Determine the (x, y) coordinate at the center of the cell enclosing the given text.  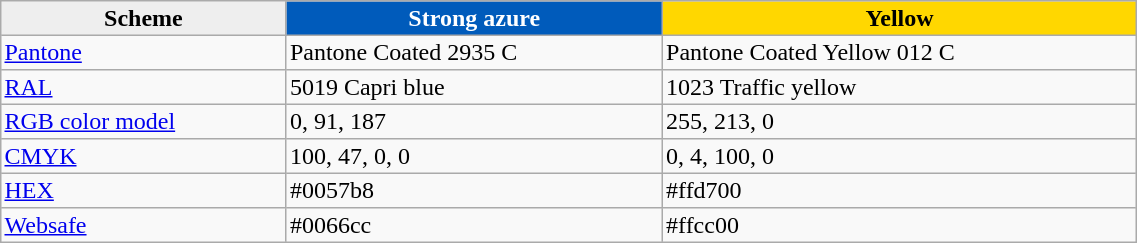
0, 4, 100, 0 (900, 156)
1023 Traffic yellow (900, 87)
Pantone (144, 52)
0, 91, 187 (474, 121)
5019 Capri blue (474, 87)
#ffcc00 (900, 225)
#0066cc (474, 225)
Scheme (144, 18)
HEX (144, 190)
#0057b8 (474, 190)
Pantone Coated Yellow 012 C (900, 52)
255, 213, 0 (900, 121)
#ffd700 (900, 190)
RAL (144, 87)
Strong azure (474, 18)
Yellow (900, 18)
CMYK (144, 156)
RGB color model (144, 121)
100, 47, 0, 0 (474, 156)
Websafe (144, 225)
Pantone Coated 2935 C (474, 52)
